Find where the given text appears and provide that cell's center as (x, y) coordinate. 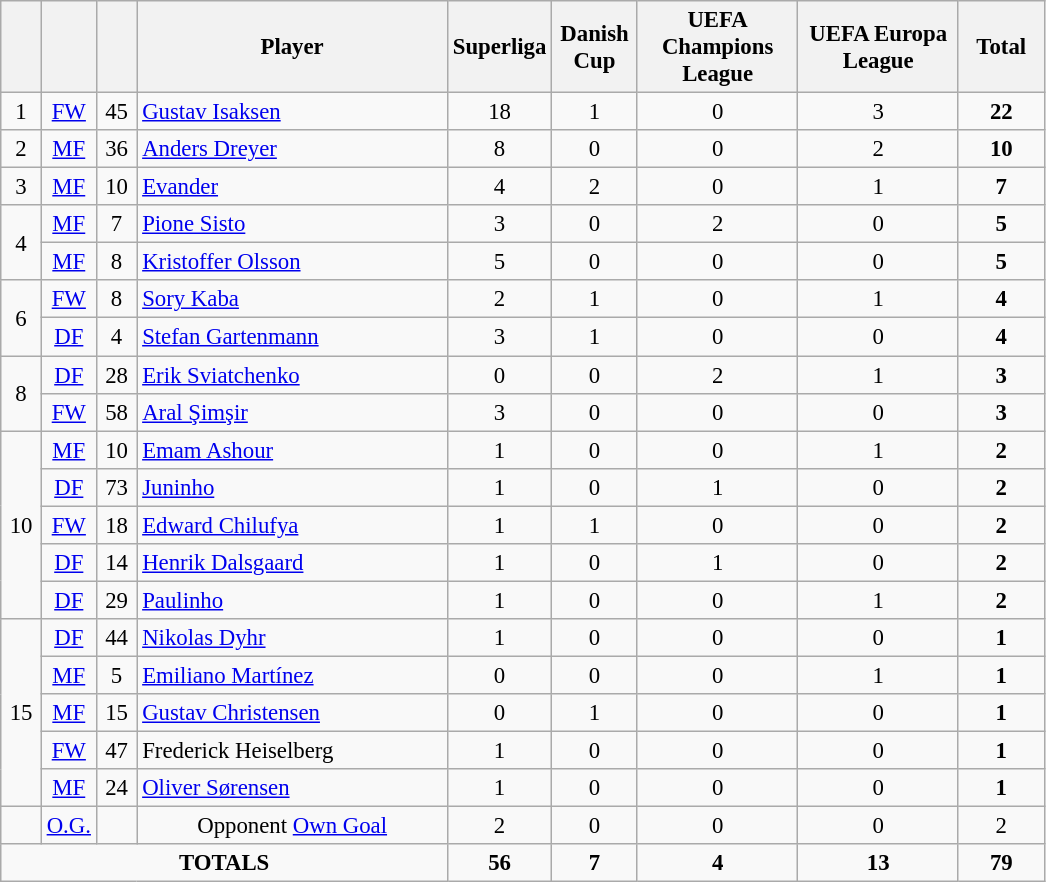
Paulinho (292, 600)
Sory Kaba (292, 299)
6 (22, 318)
13 (878, 863)
Henrik Dalsgaard (292, 563)
UEFA Europa League (878, 47)
Oliver Sørensen (292, 788)
45 (116, 112)
22 (1001, 112)
Nikolas Dyhr (292, 638)
O.G. (68, 826)
Danish Cup (595, 47)
Emiliano Martínez (292, 675)
Superliga (499, 47)
14 (116, 563)
58 (116, 412)
Frederick Heiselberg (292, 751)
29 (116, 600)
24 (116, 788)
Stefan Gartenmann (292, 337)
36 (116, 149)
44 (116, 638)
Total (1001, 47)
Emam Ashour (292, 450)
73 (116, 487)
47 (116, 751)
Juninho (292, 487)
Pione Sisto (292, 224)
Evander (292, 187)
Gustav Isaksen (292, 112)
Anders Dreyer (292, 149)
Player (292, 47)
28 (116, 375)
Edward Chilufya (292, 525)
Gustav Christensen (292, 713)
Erik Sviatchenko (292, 375)
Opponent Own Goal (292, 826)
Aral Şimşir (292, 412)
TOTALS (224, 863)
79 (1001, 863)
Kristoffer Olsson (292, 262)
56 (499, 863)
UEFA Champions League (718, 47)
